Capture the cell that displays the provided text and extract its (x, y) central coordinate. 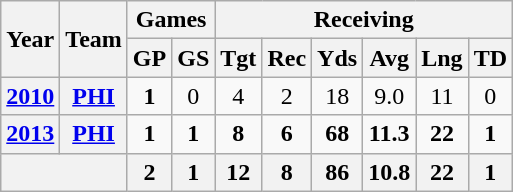
Avg (390, 58)
Team (94, 39)
18 (338, 96)
86 (338, 172)
GS (194, 58)
Receiving (364, 20)
Lng (442, 58)
GP (149, 58)
68 (338, 134)
2010 (30, 96)
Tgt (238, 58)
Rec (287, 58)
4 (238, 96)
10.8 (390, 172)
9.0 (390, 96)
Yds (338, 58)
Games (170, 20)
11 (442, 96)
6 (287, 134)
12 (238, 172)
Year (30, 39)
2013 (30, 134)
TD (490, 58)
11.3 (390, 134)
